Capture the cell that displays the provided text and extract its [X, Y] central coordinate. 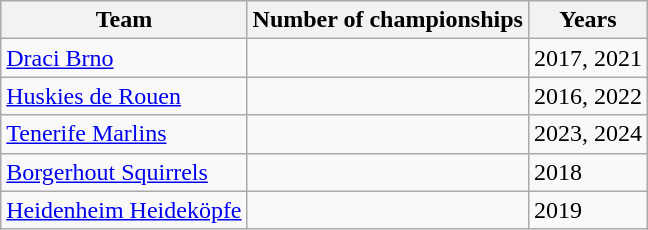
2023, 2024 [588, 134]
Team [124, 20]
Years [588, 20]
2016, 2022 [588, 96]
Heidenheim Heideköpfe [124, 210]
Number of championships [388, 20]
2017, 2021 [588, 58]
Huskies de Rouen [124, 96]
2018 [588, 172]
Borgerhout Squirrels [124, 172]
Tenerife Marlins [124, 134]
Draci Brno [124, 58]
2019 [588, 210]
